Search for the cell housing the specified text and yield its (X, Y) center coordinate. 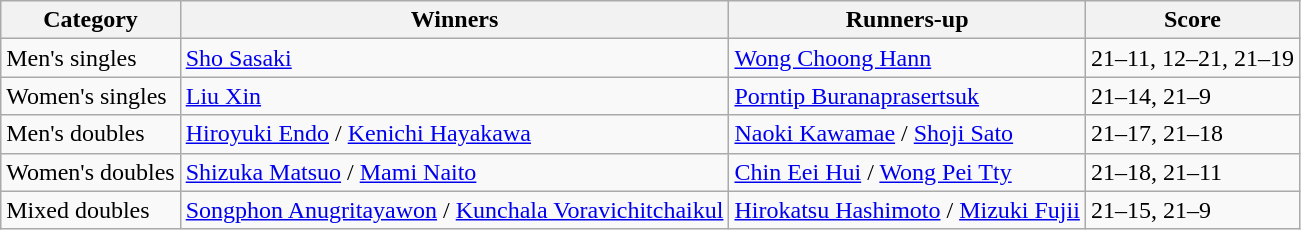
Category (90, 20)
Mixed doubles (90, 210)
Women's singles (90, 96)
21–17, 21–18 (1192, 134)
Score (1192, 20)
Men's doubles (90, 134)
Liu Xin (454, 96)
21–18, 21–11 (1192, 172)
Chin Eei Hui / Wong Pei Tty (907, 172)
Songphon Anugritayawon / Kunchala Voravichitchaikul (454, 210)
21–15, 21–9 (1192, 210)
Shizuka Matsuo / Mami Naito (454, 172)
Sho Sasaki (454, 58)
Men's singles (90, 58)
Runners-up (907, 20)
Wong Choong Hann (907, 58)
Winners (454, 20)
21–11, 12–21, 21–19 (1192, 58)
Naoki Kawamae / Shoji Sato (907, 134)
Porntip Buranaprasertsuk (907, 96)
21–14, 21–9 (1192, 96)
Hiroyuki Endo / Kenichi Hayakawa (454, 134)
Hirokatsu Hashimoto / Mizuki Fujii (907, 210)
Women's doubles (90, 172)
